Pinpoint the cell where the given text exists, returning its (x, y) midpoint coordinate. 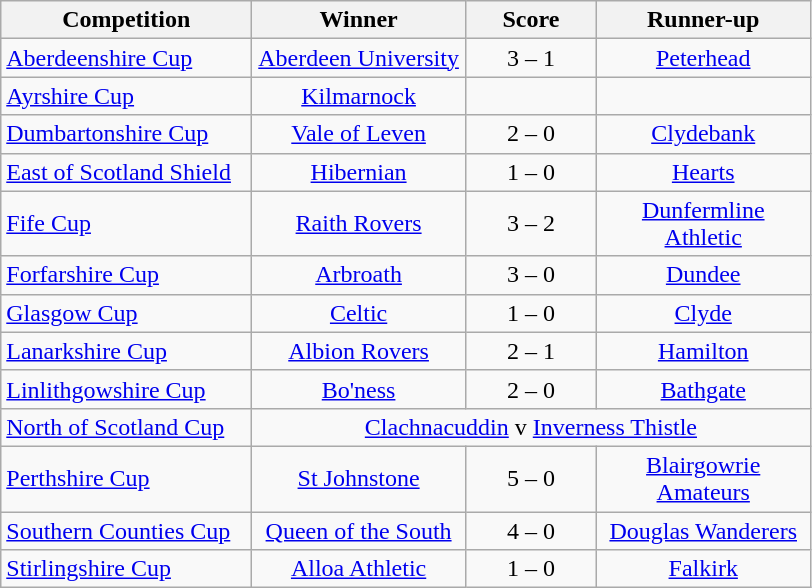
Winner (359, 20)
Dundee (703, 275)
Arbroath (359, 275)
Alloa Athletic (359, 569)
4 – 0 (530, 531)
Blairgowrie Amateurs (703, 478)
Aberdeenshire Cup (126, 58)
3 – 1 (530, 58)
Bathgate (703, 389)
East of Scotland Shield (126, 172)
Celtic (359, 313)
Falkirk (703, 569)
Competition (126, 20)
Lanarkshire Cup (126, 351)
Peterhead (703, 58)
Bo'ness (359, 389)
Perthshire Cup (126, 478)
Ayrshire Cup (126, 96)
North of Scotland Cup (126, 427)
Glasgow Cup (126, 313)
3 – 0 (530, 275)
Clydebank (703, 134)
Hamilton (703, 351)
Linlithgowshire Cup (126, 389)
Dumbartonshire Cup (126, 134)
Raith Rovers (359, 224)
Runner-up (703, 20)
2 – 1 (530, 351)
Stirlingshire Cup (126, 569)
Albion Rovers (359, 351)
5 – 0 (530, 478)
Kilmarnock (359, 96)
Southern Counties Cup (126, 531)
Vale of Leven (359, 134)
Hearts (703, 172)
Dunfermline Athletic (703, 224)
Clyde (703, 313)
Fife Cup (126, 224)
Queen of the South (359, 531)
St Johnstone (359, 478)
Aberdeen University (359, 58)
Score (530, 20)
Forfarshire Cup (126, 275)
Hibernian (359, 172)
3 – 2 (530, 224)
Douglas Wanderers (703, 531)
Clachnacuddin v Inverness Thistle (531, 427)
